Capture the cell that displays the provided text and extract its (x, y) central coordinate. 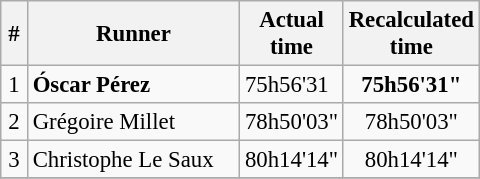
Grégoire Millet (133, 122)
3 (14, 160)
75h56'31" (411, 85)
# (14, 34)
75h56'31 (292, 85)
Christophe Le Saux (133, 160)
Óscar Pérez (133, 85)
2 (14, 122)
Runner (133, 34)
Actual time (292, 34)
Recalculated time (411, 34)
1 (14, 85)
